Provide the (x, y) coordinate of the cell's center where the given text is located.  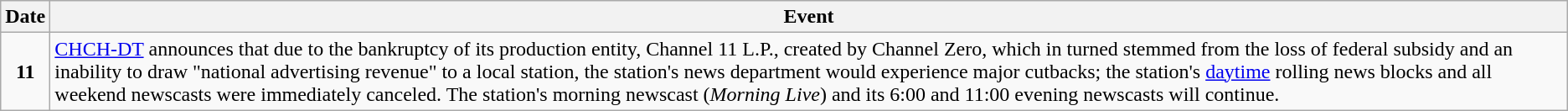
11 (25, 71)
Event (809, 17)
Date (25, 17)
